Return (x, y) of the center of cell containing provided text 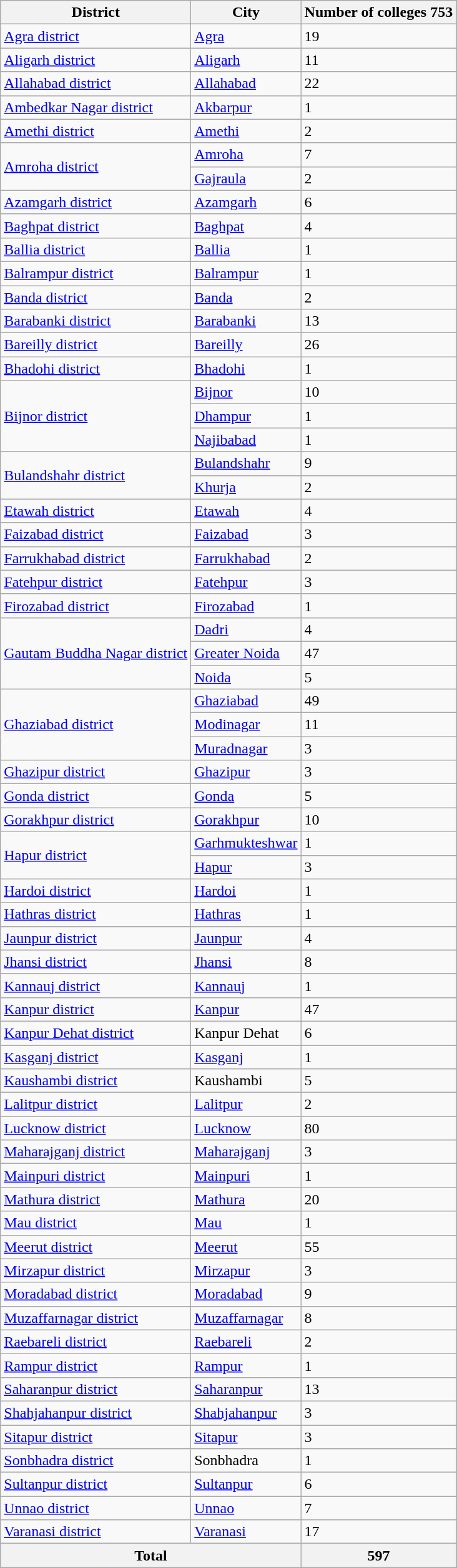
22 (378, 84)
Faizabad (246, 535)
Aligarh district (96, 60)
Banda district (96, 298)
Shahjahanpur (246, 1413)
Meerut (246, 1247)
Noida (246, 677)
Saharanpur district (96, 1389)
20 (378, 1199)
Amroha district (96, 167)
Kanpur Dehat (246, 1033)
Jaunpur district (96, 938)
Akbarpur (246, 107)
19 (378, 36)
Gonda (246, 796)
Hathras district (96, 914)
Kaushambi district (96, 1081)
Ambedkar Nagar district (96, 107)
Shahjahanpur district (96, 1413)
Balrampur district (96, 273)
Kanpur district (96, 1009)
Mirzapur (246, 1270)
Lalitpur district (96, 1105)
Gorakhpur (246, 820)
26 (378, 345)
Kasganj district (96, 1057)
Lalitpur (246, 1105)
Moradabad district (96, 1294)
Jhansi district (96, 962)
Etawah (246, 511)
Amethi district (96, 131)
Allahabad (246, 84)
Baghpat (246, 226)
Ghaziabad (246, 701)
Balrampur (246, 273)
Mau district (96, 1223)
Faizabad district (96, 535)
Sitapur district (96, 1436)
Ballia (246, 249)
Gajraula (246, 178)
Garhmukteshwar (246, 843)
Gonda district (96, 796)
Jhansi (246, 962)
597 (378, 1556)
Mau (246, 1223)
80 (378, 1128)
Barabanki (246, 321)
Ghazipur (246, 772)
Ghazipur district (96, 772)
Hardoi district (96, 891)
Bhadohi (246, 369)
Azamgarh district (96, 202)
Barabanki district (96, 321)
Khurja (246, 487)
Farrukhabad (246, 558)
Raebareli district (96, 1342)
City (246, 12)
Kannauj (246, 985)
Sitapur (246, 1436)
Firozabad (246, 606)
Maharajganj (246, 1152)
Sonbhadra (246, 1461)
Dhampur (246, 416)
Banda (246, 298)
Gautam Buddha Nagar district (96, 653)
Greater Noida (246, 653)
Najibabad (246, 440)
Lucknow (246, 1128)
Amethi (246, 131)
Ghaziabad district (96, 725)
Jaunpur (246, 938)
Muzaffarnagar (246, 1318)
Hathras (246, 914)
Unnao district (96, 1508)
Sonbhadra district (96, 1461)
Farrukhabad district (96, 558)
Varanasi district (96, 1532)
Agra district (96, 36)
Etawah district (96, 511)
Rampur (246, 1365)
Amroha (246, 155)
Sultanpur (246, 1484)
Saharanpur (246, 1389)
Kanpur Dehat district (96, 1033)
Fatehpur district (96, 582)
Allahabad district (96, 84)
Sultanpur district (96, 1484)
Mainpuri district (96, 1176)
49 (378, 701)
Rampur district (96, 1365)
Mirzapur district (96, 1270)
Hapur district (96, 855)
Gorakhpur district (96, 820)
Mathura (246, 1199)
Raebareli (246, 1342)
Bijnor district (96, 416)
Aligarh (246, 60)
Fatehpur (246, 582)
Modinagar (246, 725)
Bareilly (246, 345)
Number of colleges 753 (378, 12)
Kaushambi (246, 1081)
Kasganj (246, 1057)
Kanpur (246, 1009)
Bulandshahr (246, 463)
Baghpat district (96, 226)
Hardoi (246, 891)
Unnao (246, 1508)
Maharajganj district (96, 1152)
Mathura district (96, 1199)
Meerut district (96, 1247)
Dadri (246, 629)
Bulandshahr district (96, 475)
Ballia district (96, 249)
Muradnagar (246, 748)
Muzaffarnagar district (96, 1318)
Bhadohi district (96, 369)
Total (151, 1556)
Lucknow district (96, 1128)
District (96, 12)
Moradabad (246, 1294)
Hapur (246, 867)
55 (378, 1247)
Agra (246, 36)
Kannauj district (96, 985)
Mainpuri (246, 1176)
Bijnor (246, 392)
Bareilly district (96, 345)
17 (378, 1532)
Varanasi (246, 1532)
Azamgarh (246, 202)
Firozabad district (96, 606)
